Provide the (x, y) coordinate of the cell's center where the given text is located.  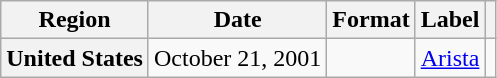
United States (75, 58)
Arista (450, 58)
October 21, 2001 (237, 58)
Date (237, 20)
Region (75, 20)
Format (371, 20)
Label (450, 20)
